From the cell containing the given text, extract its center point as (x, y) coordinate. 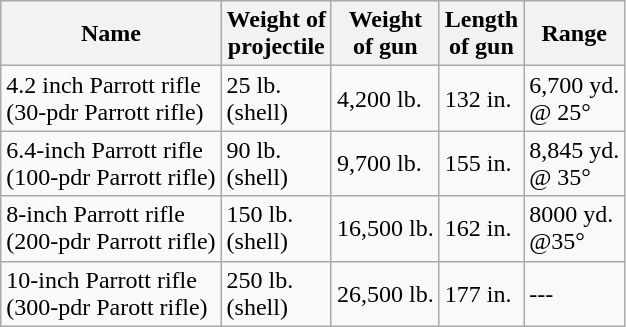
8-inch Parrott rifle(200-pdr Parrott rifle) (111, 228)
4,200 lb. (385, 98)
Lengthof gun (481, 34)
6,700 yd.@ 25° (574, 98)
90 lb.(shell) (276, 164)
250 lb.(shell) (276, 294)
9,700 lb. (385, 164)
Weight ofprojectile (276, 34)
177 in. (481, 294)
6.4-inch Parrott rifle(100-pdr Parrott rifle) (111, 164)
132 in. (481, 98)
150 lb.(shell) (276, 228)
Range (574, 34)
16,500 lb. (385, 228)
4.2 inch Parrott rifle(30-pdr Parrott rifle) (111, 98)
--- (574, 294)
25 lb.(shell) (276, 98)
Weightof gun (385, 34)
155 in. (481, 164)
26,500 lb. (385, 294)
8,845 yd.@ 35° (574, 164)
162 in. (481, 228)
8000 yd.@35° (574, 228)
10-inch Parrott rifle(300-pdr Parott rifle) (111, 294)
Name (111, 34)
